Capture the cell that displays the provided text and extract its (X, Y) central coordinate. 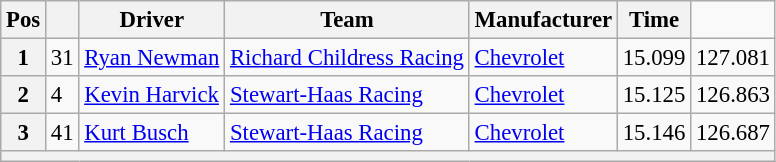
Team (348, 20)
Pos (24, 20)
Manufacturer (543, 20)
15.125 (654, 95)
15.099 (654, 58)
31 (62, 58)
126.687 (734, 133)
Kevin Harvick (152, 95)
Time (654, 20)
Kurt Busch (152, 133)
15.146 (654, 133)
Driver (152, 20)
1 (24, 58)
2 (24, 95)
4 (62, 95)
3 (24, 133)
127.081 (734, 58)
Richard Childress Racing (348, 58)
126.863 (734, 95)
Ryan Newman (152, 58)
41 (62, 133)
